Pinpoint the cell where the given text exists, returning its [x, y] midpoint coordinate. 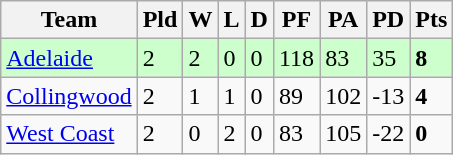
W [200, 20]
Pld [160, 20]
PA [344, 20]
PF [296, 20]
Collingwood [69, 96]
Adelaide [69, 58]
-22 [388, 134]
-13 [388, 96]
118 [296, 58]
L [232, 20]
West Coast [69, 134]
8 [432, 58]
35 [388, 58]
PD [388, 20]
4 [432, 96]
D [259, 20]
Team [69, 20]
Pts [432, 20]
89 [296, 96]
105 [344, 134]
102 [344, 96]
